For the text-containing cell, return its midpoint in [x, y] coordinate format. 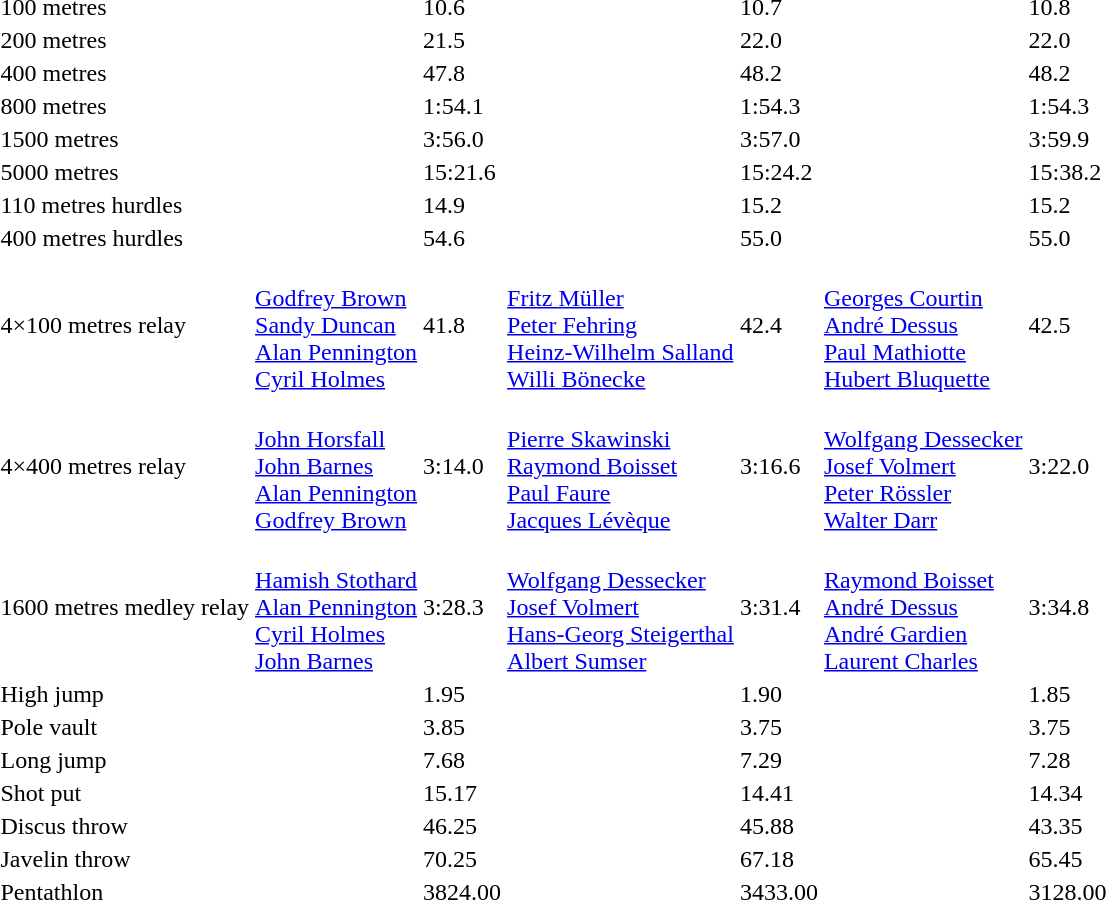
3:56.0 [462, 139]
70.25 [462, 859]
45.88 [778, 826]
15.17 [462, 793]
21.5 [462, 40]
3.85 [462, 727]
54.6 [462, 238]
14.41 [778, 793]
3.75 [778, 727]
Wolfgang DesseckerJosef VolmertHans-Georg SteigerthalAlbert Sumser [621, 607]
47.8 [462, 73]
7.68 [462, 760]
15.2 [778, 205]
Pierre SkawinskiRaymond BoissetPaul FaureJacques Lévèque [621, 466]
3:57.0 [778, 139]
3:14.0 [462, 466]
22.0 [778, 40]
42.4 [778, 325]
Georges CourtinAndré DessusPaul MathiotteHubert Bluquette [923, 325]
Wolfgang DesseckerJosef VolmertPeter RösslerWalter Darr [923, 466]
7.29 [778, 760]
3:28.3 [462, 607]
46.25 [462, 826]
48.2 [778, 73]
55.0 [778, 238]
Hamish StothardAlan PenningtonCyril HolmesJohn Barnes [336, 607]
3:31.4 [778, 607]
Godfrey BrownSandy DuncanAlan PenningtonCyril Holmes [336, 325]
15:21.6 [462, 172]
1.95 [462, 694]
3:16.6 [778, 466]
41.8 [462, 325]
1:54.3 [778, 106]
15:24.2 [778, 172]
Fritz MüllerPeter FehringHeinz-Wilhelm SallandWilli Bönecke [621, 325]
67.18 [778, 859]
14.9 [462, 205]
Raymond BoissetAndré DessusAndré GardienLaurent Charles [923, 607]
1.90 [778, 694]
John HorsfallJohn BarnesAlan PenningtonGodfrey Brown [336, 466]
1:54.1 [462, 106]
